Search for the cell housing the specified text and yield its (x, y) center coordinate. 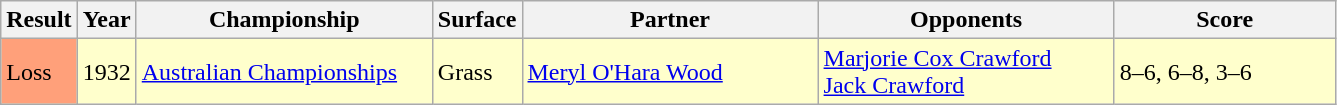
Result (39, 20)
Partner (670, 20)
Loss (39, 72)
Surface (477, 20)
Marjorie Cox Crawford Jack Crawford (966, 72)
Opponents (966, 20)
Championship (284, 20)
Meryl O'Hara Wood (670, 72)
Grass (477, 72)
1932 (106, 72)
Score (1224, 20)
Year (106, 20)
8–6, 6–8, 3–6 (1224, 72)
Australian Championships (284, 72)
